From the cell containing the given text, extract its center point as [X, Y] coordinate. 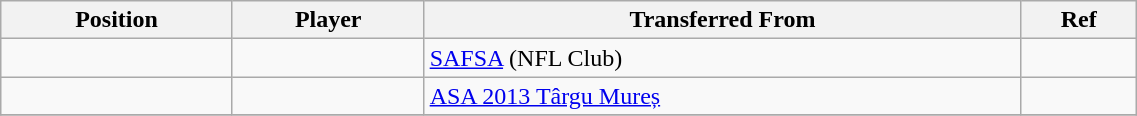
Ref [1079, 20]
Position [117, 20]
Player [328, 20]
SAFSA (NFL Club) [722, 58]
Transferred From [722, 20]
ASA 2013 Târgu Mureș [722, 96]
